Capture the cell that displays the provided text and extract its (x, y) central coordinate. 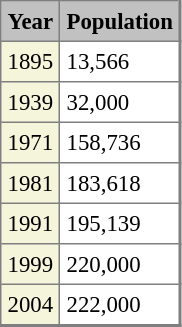
Population (120, 21)
Year (30, 21)
1991 (30, 223)
1939 (30, 102)
158,736 (120, 142)
1971 (30, 142)
183,618 (120, 183)
222,000 (120, 304)
32,000 (120, 102)
195,139 (120, 223)
1895 (30, 61)
1981 (30, 183)
220,000 (120, 264)
1999 (30, 264)
2004 (30, 304)
13,566 (120, 61)
